Determine the [x, y] coordinate at the center of the cell enclosing the given text.  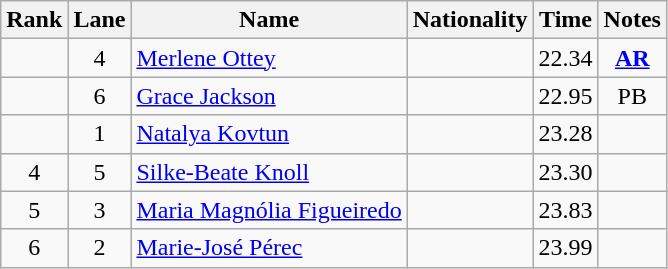
23.30 [566, 172]
1 [100, 134]
3 [100, 210]
2 [100, 248]
Name [269, 20]
Merlene Ottey [269, 58]
Grace Jackson [269, 96]
22.34 [566, 58]
23.28 [566, 134]
Maria Magnólia Figueiredo [269, 210]
Notes [632, 20]
22.95 [566, 96]
Time [566, 20]
Natalya Kovtun [269, 134]
23.99 [566, 248]
Rank [34, 20]
Lane [100, 20]
Nationality [470, 20]
PB [632, 96]
AR [632, 58]
Silke-Beate Knoll [269, 172]
23.83 [566, 210]
Marie-José Pérec [269, 248]
